Scan for the cell matching the given text and deliver its (x, y) coordinate at center. 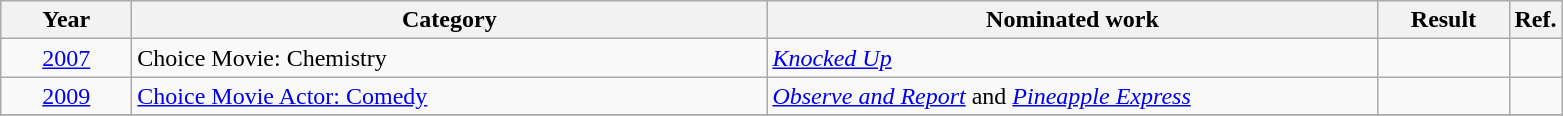
2009 (66, 96)
Nominated work (1072, 20)
Ref. (1536, 20)
Choice Movie: Chemistry (450, 58)
2007 (66, 58)
Observe and Report and Pineapple Express (1072, 96)
Knocked Up (1072, 58)
Year (66, 20)
Category (450, 20)
Choice Movie Actor: Comedy (450, 96)
Result (1444, 20)
